Identify which cell holds the provided text, then report its (X, Y) central coordinate. 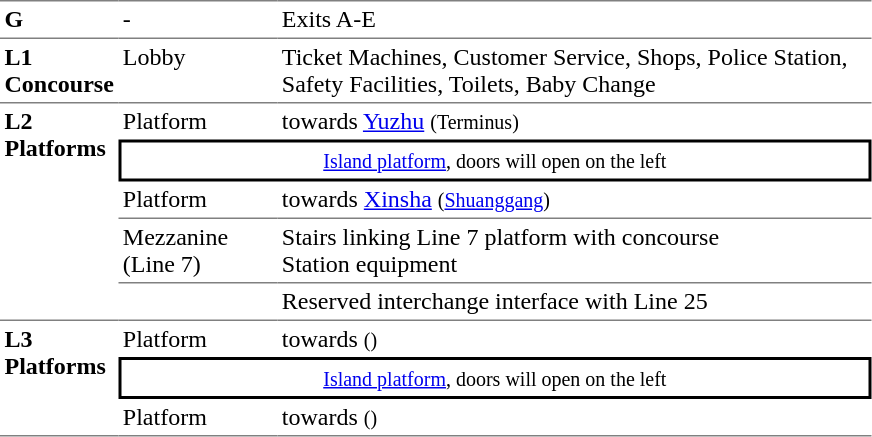
Lobby (198, 71)
Mezzanine (Line 7) (198, 251)
L1Concourse (59, 71)
Ticket Machines, Customer Service, Shops, Police Station, Safety Facilities, Toilets, Baby Change (574, 71)
L2Platforms (59, 213)
Exits A-E (574, 19)
towards Xinsha (Shuanggang) (574, 201)
Stairs linking Line 7 platform with concourseStation equipment (574, 251)
- (198, 19)
towards Yuzhu (Terminus) (574, 122)
G (59, 19)
Reserved interchange interface with Line 25 (574, 303)
L3Platforms (59, 379)
